Provide the [X, Y] coordinate of the cell's center where the given text is located.  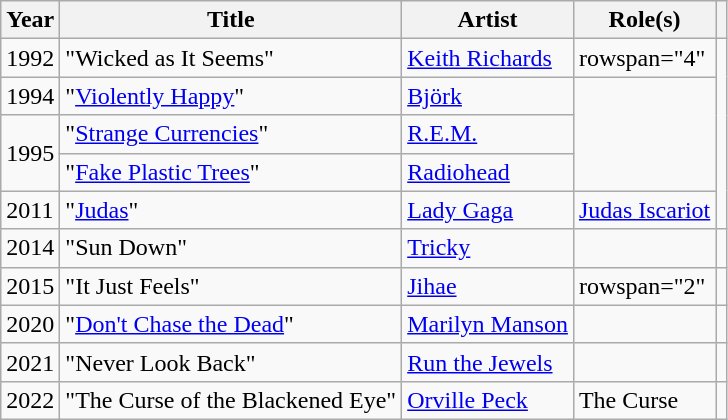
rowspan="2" [644, 286]
Judas Iscariot [644, 210]
"Sun Down" [231, 248]
1992 [30, 58]
"It Just Feels" [231, 286]
"Judas" [231, 210]
"Don't Chase the Dead" [231, 324]
"Wicked as It Seems" [231, 58]
Radiohead [488, 172]
Title [231, 20]
Artist [488, 20]
"Violently Happy" [231, 96]
Jihae [488, 286]
"The Curse of the Blackened Eye" [231, 400]
Role(s) [644, 20]
2015 [30, 286]
2022 [30, 400]
2020 [30, 324]
"Fake Plastic Trees" [231, 172]
"Strange Currencies" [231, 134]
2011 [30, 210]
Lady Gaga [488, 210]
The Curse [644, 400]
Tricky [488, 248]
"Never Look Back" [231, 362]
Keith Richards [488, 58]
rowspan="4" [644, 58]
Björk [488, 96]
Orville Peck [488, 400]
R.E.M. [488, 134]
1995 [30, 153]
1994 [30, 96]
Run the Jewels [488, 362]
2014 [30, 248]
Marilyn Manson [488, 324]
2021 [30, 362]
Year [30, 20]
